Locate the cell with the specified text and output its (x, y) center coordinate. 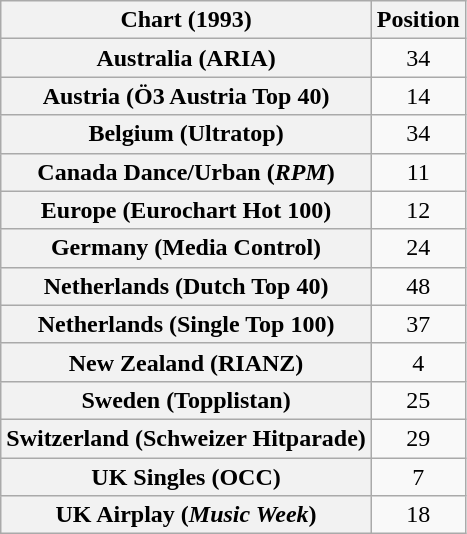
Position (418, 20)
12 (418, 210)
25 (418, 400)
24 (418, 248)
Switzerland (Schweizer Hitparade) (186, 438)
18 (418, 515)
Austria (Ö3 Austria Top 40) (186, 96)
New Zealand (RIANZ) (186, 362)
Chart (1993) (186, 20)
Australia (ARIA) (186, 58)
Canada Dance/Urban (RPM) (186, 172)
Germany (Media Control) (186, 248)
Europe (Eurochart Hot 100) (186, 210)
37 (418, 324)
7 (418, 477)
Netherlands (Dutch Top 40) (186, 286)
29 (418, 438)
UK Airplay (Music Week) (186, 515)
14 (418, 96)
11 (418, 172)
48 (418, 286)
4 (418, 362)
Sweden (Topplistan) (186, 400)
UK Singles (OCC) (186, 477)
Belgium (Ultratop) (186, 134)
Netherlands (Single Top 100) (186, 324)
